Determine the (X, Y) coordinate at the center of the cell enclosing the given text.  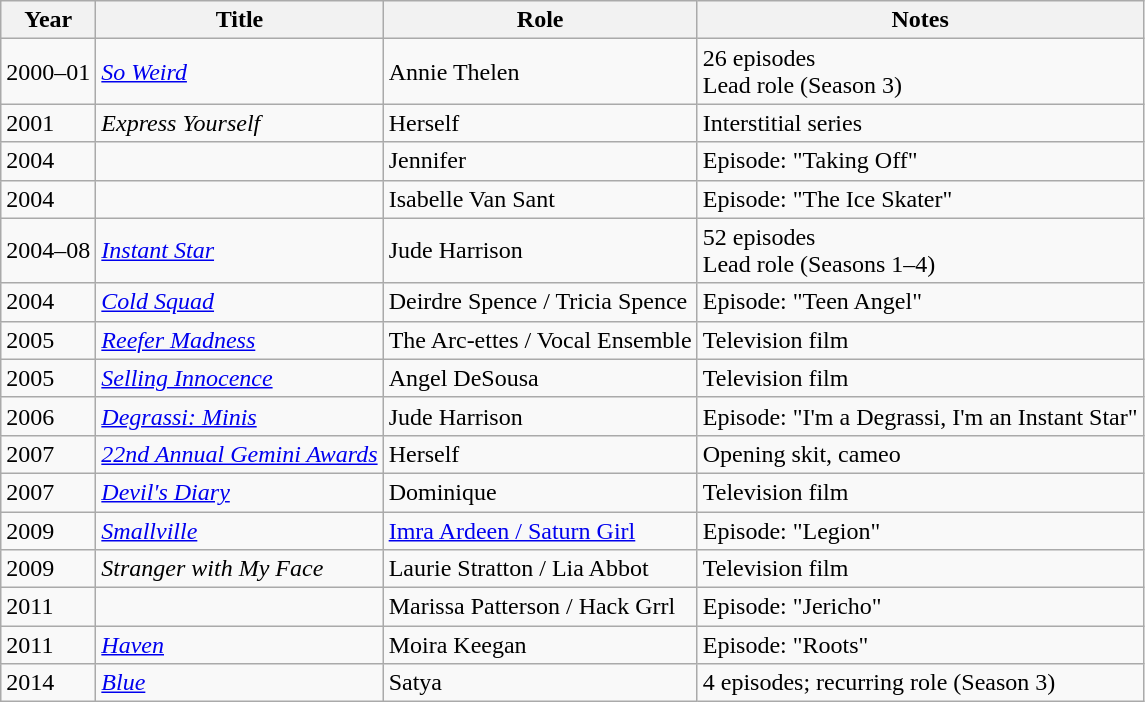
2006 (48, 416)
Deirdre Spence / Tricia Spence (540, 302)
Year (48, 20)
Cold Squad (240, 302)
2004–08 (48, 250)
Notes (920, 20)
Episode: "Legion" (920, 531)
Satya (540, 683)
Episode: "Jericho" (920, 607)
So Weird (240, 72)
22nd Annual Gemini Awards (240, 454)
Episode: "Teen Angel" (920, 302)
4 episodes; recurring role (Season 3) (920, 683)
Episode: "The Ice Skater" (920, 199)
The Arc-ettes / Vocal Ensemble (540, 340)
Annie Thelen (540, 72)
Episode: "I'm a Degrassi, I'm an Instant Star" (920, 416)
Interstitial series (920, 123)
Smallville (240, 531)
Angel DeSousa (540, 378)
Selling Innocence (240, 378)
Stranger with My Face (240, 569)
Moira Keegan (540, 645)
Reefer Madness (240, 340)
Degrassi: Minis (240, 416)
Isabelle Van Sant (540, 199)
Jennifer (540, 161)
Haven (240, 645)
Marissa Patterson / Hack Grrl (540, 607)
Dominique (540, 492)
2001 (48, 123)
2000–01 (48, 72)
26 episodesLead role (Season 3) (920, 72)
Episode: "Taking Off" (920, 161)
52 episodesLead role (Seasons 1–4) (920, 250)
2014 (48, 683)
Title (240, 20)
Blue (240, 683)
Instant Star (240, 250)
Opening skit, cameo (920, 454)
Role (540, 20)
Laurie Stratton / Lia Abbot (540, 569)
Episode: "Roots" (920, 645)
Imra Ardeen / Saturn Girl (540, 531)
Devil's Diary (240, 492)
Express Yourself (240, 123)
